Determine the [x, y] coordinate at the center of the cell enclosing the given text.  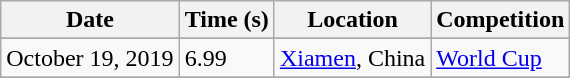
6.99 [226, 58]
World Cup [500, 58]
Time (s) [226, 20]
Competition [500, 20]
October 19, 2019 [90, 58]
Location [352, 20]
Date [90, 20]
Xiamen, China [352, 58]
